Provide the (X, Y) coordinate of the cell's center where the given text is located.  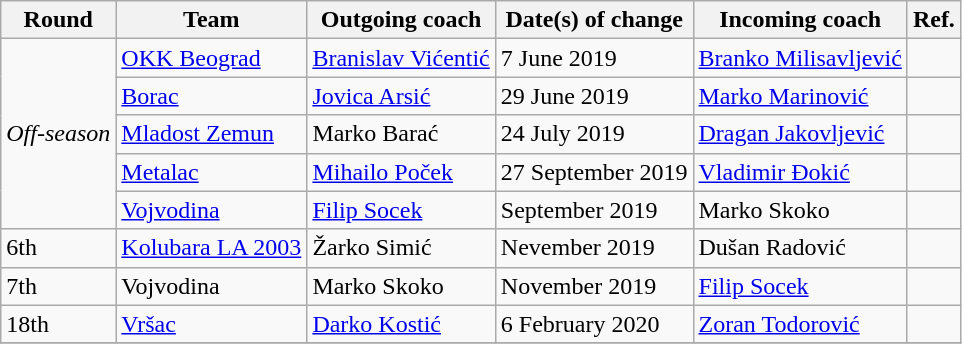
Metalac (212, 172)
Off-season (58, 134)
24 July 2019 (594, 134)
Ref. (934, 20)
Dušan Radović (800, 248)
Vršac (212, 324)
6 February 2020 (594, 324)
Marko Barać (401, 134)
Kolubara LA 2003 (212, 248)
Team (212, 20)
7 June 2019 (594, 58)
18th (58, 324)
Zoran Todorović (800, 324)
November 2019 (594, 286)
Žarko Simić (401, 248)
Darko Kostić (401, 324)
Incoming coach (800, 20)
6th (58, 248)
Round (58, 20)
Date(s) of change (594, 20)
29 June 2019 (594, 96)
27 September 2019 (594, 172)
Marko Marinović (800, 96)
Vladimir Đokić (800, 172)
Branko Milisavljević (800, 58)
OKK Beograd (212, 58)
Mihailo Poček (401, 172)
Borac (212, 96)
Nevember 2019 (594, 248)
Mladost Zemun (212, 134)
Dragan Jakovljević (800, 134)
Jovica Arsić (401, 96)
7th (58, 286)
September 2019 (594, 210)
Branislav Vićentić (401, 58)
Outgoing coach (401, 20)
